Detect which cell encompasses the target text, then output its [X, Y] center coordinate. 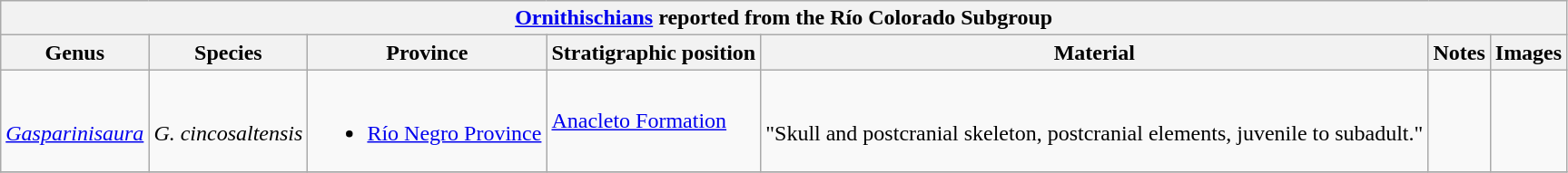
G. cincosaltensis [229, 121]
Río Negro Province [427, 121]
Images [1528, 53]
Ornithischians reported from the Río Colorado Subgroup [784, 18]
Species [229, 53]
Stratigraphic position [654, 53]
Anacleto Formation [654, 121]
Genus [74, 53]
Gasparinisaura [74, 121]
Province [427, 53]
Notes [1459, 53]
"Skull and postcranial skeleton, postcranial elements, juvenile to subadult." [1095, 121]
Material [1095, 53]
